Identify which cell holds the provided text, then report its [x, y] central coordinate. 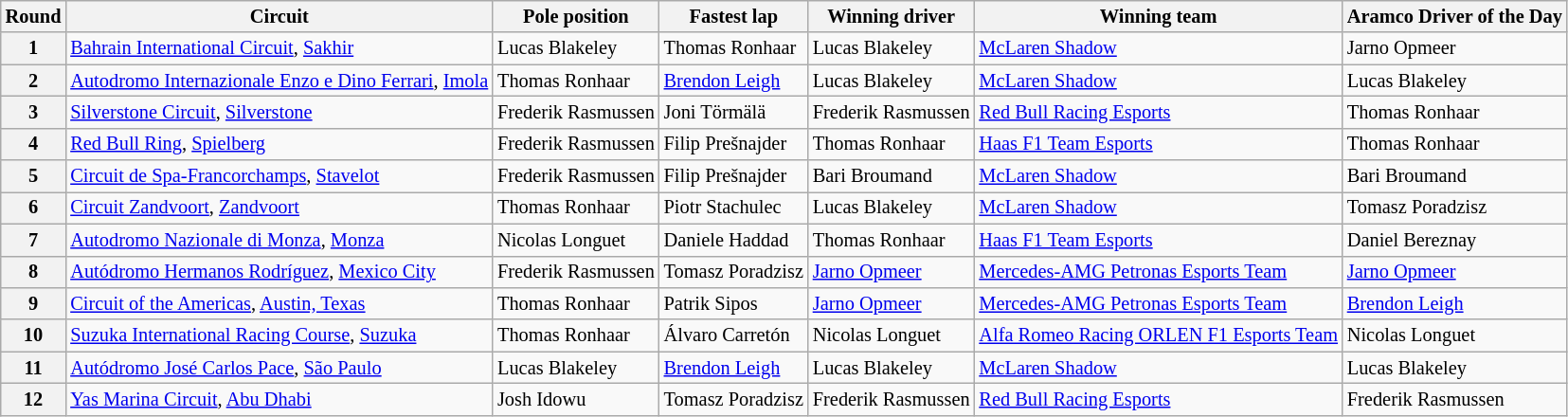
4 [34, 144]
6 [34, 208]
Autodromo Internazionale Enzo e Dino Ferrari, Imola [279, 81]
Bahrain International Circuit, Sakhir [279, 48]
Silverstone Circuit, Silverstone [279, 112]
Patrik Sipos [733, 303]
10 [34, 335]
Pole position [576, 16]
2 [34, 81]
11 [34, 368]
1 [34, 48]
Circuit Zandvoort, Zandvoort [279, 208]
Suzuka International Racing Course, Suzuka [279, 335]
Josh Idowu [576, 399]
Alfa Romeo Racing ORLEN F1 Esports Team [1158, 335]
Piotr Stachulec [733, 208]
Fastest lap [733, 16]
Daniele Haddad [733, 240]
Autódromo Hermanos Rodríguez, Mexico City [279, 272]
Winning driver [892, 16]
Circuit of the Americas, Austin, Texas [279, 303]
Winning team [1158, 16]
Autódromo José Carlos Pace, São Paulo [279, 368]
9 [34, 303]
7 [34, 240]
8 [34, 272]
Yas Marina Circuit, Abu Dhabi [279, 399]
3 [34, 112]
12 [34, 399]
Autodromo Nazionale di Monza, Monza [279, 240]
Red Bull Ring, Spielberg [279, 144]
Circuit [279, 16]
Aramco Driver of the Day [1455, 16]
Álvaro Carretón [733, 335]
Daniel Bereznay [1455, 240]
5 [34, 176]
Circuit de Spa-Francorchamps, Stavelot [279, 176]
Round [34, 16]
Joni Törmälä [733, 112]
